Determine the [x, y] coordinate at the center of the cell enclosing the given text.  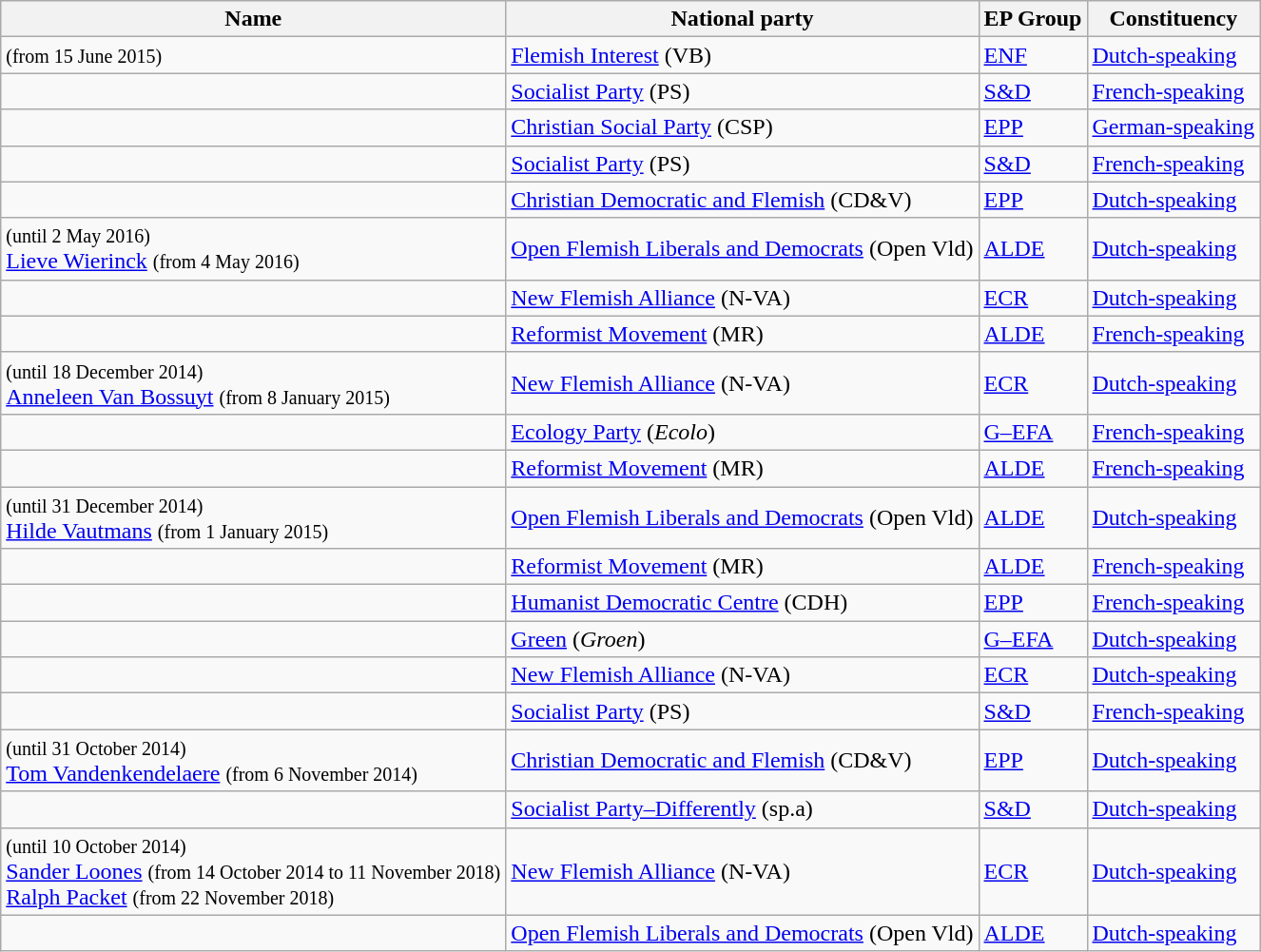
EP Group [1033, 19]
Humanist Democratic Centre (CDH) [742, 603]
Socialist Party–Differently (sp.a) [742, 809]
Name [253, 19]
Ecology Party (Ecolo) [742, 432]
Flemish Interest (VB) [742, 55]
(until 10 October 2014)Sander Loones (from 14 October 2014 to 11 November 2018) Ralph Packet (from 22 November 2018) [253, 871]
(until 31 December 2014)Hilde Vautmans (from 1 January 2015) [253, 517]
(until 18 December 2014)Anneleen Van Bossuyt (from 8 January 2015) [253, 382]
Green (Groen) [742, 639]
Constituency [1174, 19]
(until 31 October 2014)Tom Vandenkendelaere (from 6 November 2014) [253, 761]
ENF [1033, 55]
National party [742, 19]
(from 15 June 2015) [253, 55]
(until 2 May 2016)Lieve Wierinck (from 4 May 2016) [253, 249]
Christian Social Party (CSP) [742, 127]
German-speaking [1174, 127]
